Scan for the cell matching the given text and deliver its [X, Y] coordinate at center. 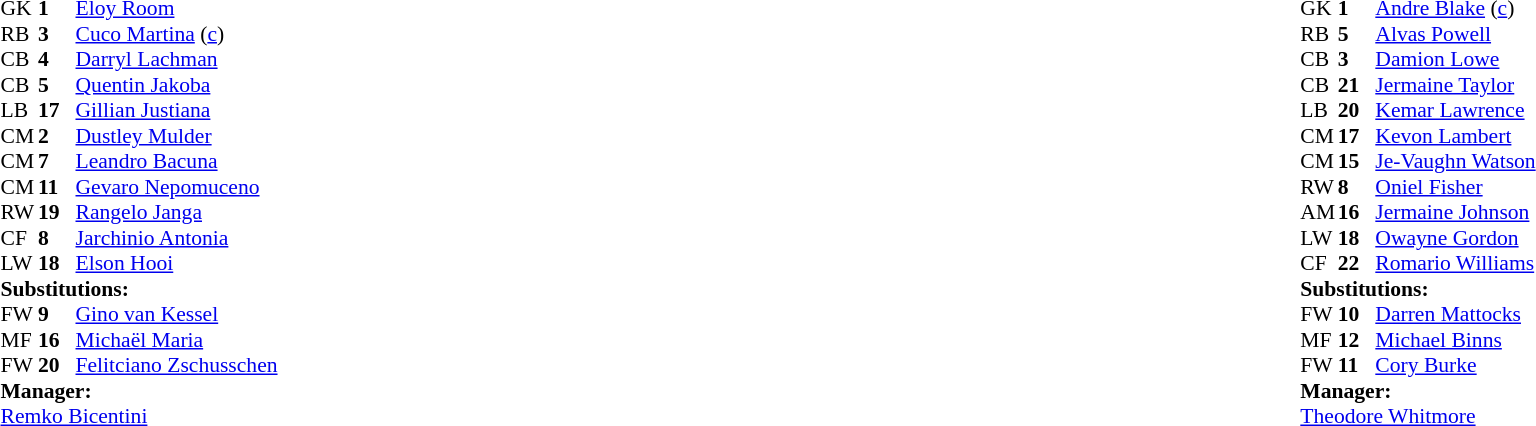
AM [1319, 213]
21 [1357, 85]
Romario Williams [1455, 263]
Dustley Mulder [177, 136]
Kemar Lawrence [1455, 111]
Oniel Fisher [1455, 187]
Gevaro Nepomuceno [177, 187]
Jermaine Johnson [1455, 213]
Elson Hooi [177, 263]
Cory Burke [1455, 365]
Michael Binns [1455, 340]
4 [57, 59]
Damion Lowe [1455, 59]
Darryl Lachman [177, 59]
Darren Mattocks [1455, 315]
Gino van Kessel [177, 315]
Michaël Maria [177, 340]
Rangelo Janga [177, 213]
12 [1357, 340]
Kevon Lambert [1455, 136]
22 [1357, 263]
9 [57, 315]
Quentin Jakoba [177, 85]
Owayne Gordon [1455, 238]
Alvas Powell [1455, 34]
Gillian Justiana [177, 111]
10 [1357, 315]
Felitciano Zschusschen [177, 365]
19 [57, 213]
Jermaine Taylor [1455, 85]
Je-Vaughn Watson [1455, 161]
15 [1357, 161]
7 [57, 161]
Leandro Bacuna [177, 161]
Jarchinio Antonia [177, 238]
Cuco Martina (c) [177, 34]
2 [57, 136]
